Find where the given text appears and provide that cell's center as (x, y) coordinate. 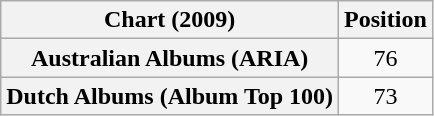
Dutch Albums (Album Top 100) (170, 96)
Australian Albums (ARIA) (170, 58)
Chart (2009) (170, 20)
76 (386, 58)
Position (386, 20)
73 (386, 96)
